Determine the (X, Y) coordinate at the center of the cell enclosing the given text.  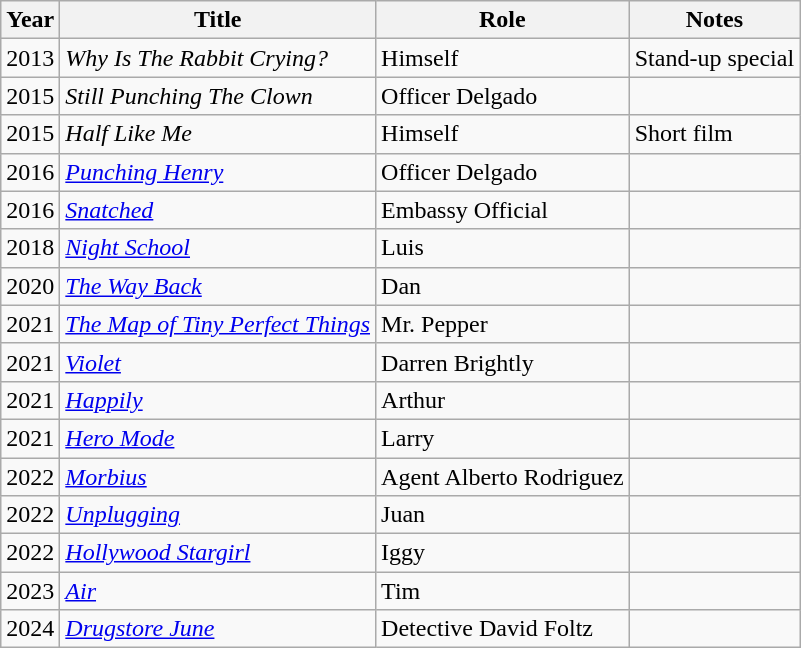
Tim (503, 591)
The Map of Tiny Perfect Things (218, 324)
Larry (503, 438)
Arthur (503, 400)
2018 (30, 248)
Still Punching The Clown (218, 96)
Happily (218, 400)
Detective David Foltz (503, 629)
The Way Back (218, 286)
Morbius (218, 477)
Snatched (218, 210)
Night School (218, 248)
Dan (503, 286)
Unplugging (218, 515)
Year (30, 20)
2024 (30, 629)
Title (218, 20)
Half Like Me (218, 134)
Drugstore June (218, 629)
Darren Brightly (503, 362)
Violet (218, 362)
Hollywood Stargirl (218, 553)
Notes (714, 20)
Luis (503, 248)
2023 (30, 591)
2020 (30, 286)
Mr. Pepper (503, 324)
Hero Mode (218, 438)
Stand-up special (714, 58)
Juan (503, 515)
Role (503, 20)
Air (218, 591)
Short film (714, 134)
Punching Henry (218, 172)
Embassy Official (503, 210)
Agent Alberto Rodriguez (503, 477)
Why Is The Rabbit Crying? (218, 58)
Iggy (503, 553)
2013 (30, 58)
